From the cell containing the given text, extract its center point as (X, Y) coordinate. 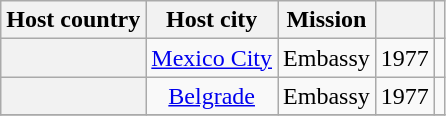
Belgrade (212, 96)
Host country (74, 20)
Host city (212, 20)
Mexico City (212, 58)
Mission (327, 20)
